Search for the cell housing the specified text and yield its [x, y] center coordinate. 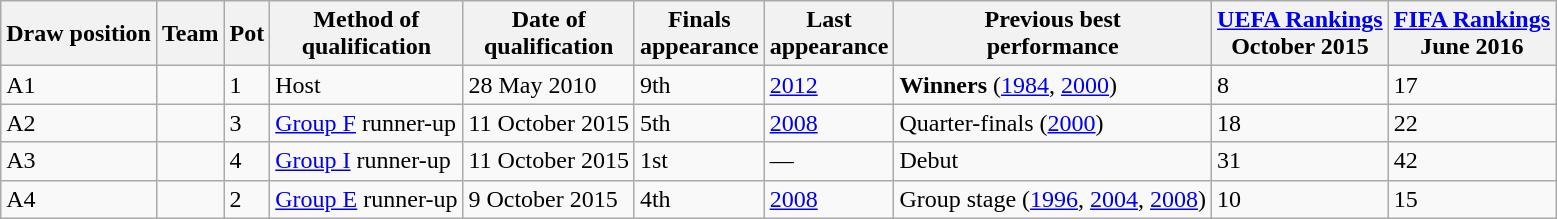
17 [1472, 85]
Team [190, 34]
A3 [79, 161]
Group E runner-up [366, 199]
8 [1300, 85]
42 [1472, 161]
1 [247, 85]
Pot [247, 34]
Lastappearance [829, 34]
A4 [79, 199]
2 [247, 199]
1st [699, 161]
Group F runner-up [366, 123]
A2 [79, 123]
Debut [1053, 161]
4 [247, 161]
31 [1300, 161]
Group I runner-up [366, 161]
15 [1472, 199]
FIFA RankingsJune 2016 [1472, 34]
Finalsappearance [699, 34]
28 May 2010 [548, 85]
Host [366, 85]
4th [699, 199]
9 October 2015 [548, 199]
3 [247, 123]
Previous bestperformance [1053, 34]
Winners (1984, 2000) [1053, 85]
18 [1300, 123]
10 [1300, 199]
Method ofqualification [366, 34]
Draw position [79, 34]
— [829, 161]
9th [699, 85]
22 [1472, 123]
5th [699, 123]
UEFA RankingsOctober 2015 [1300, 34]
2012 [829, 85]
A1 [79, 85]
Date ofqualification [548, 34]
Quarter-finals (2000) [1053, 123]
Group stage (1996, 2004, 2008) [1053, 199]
